Pinpoint the cell where the given text exists, returning its [X, Y] midpoint coordinate. 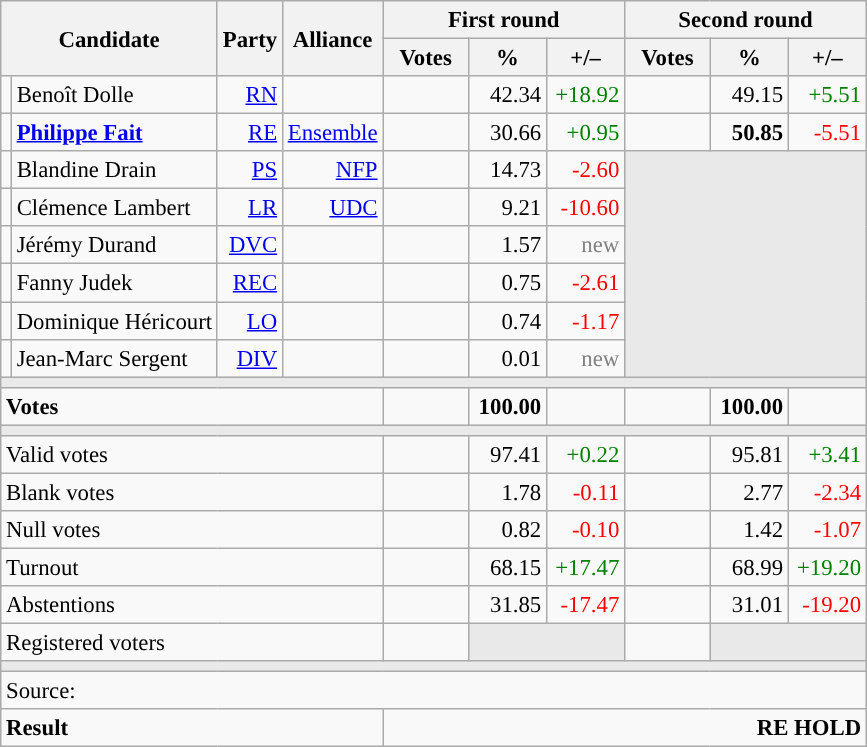
+0.95 [586, 133]
Source: [434, 691]
Blandine Drain [114, 170]
Party [250, 38]
-19.20 [827, 605]
31.85 [507, 605]
14.73 [507, 170]
DVC [250, 245]
Clémence Lambert [114, 208]
Benoît Dolle [114, 95]
Fanny Judek [114, 283]
-17.47 [586, 605]
Philippe Fait [114, 133]
-2.34 [827, 492]
95.81 [749, 455]
1.42 [749, 530]
LR [250, 208]
+3.41 [827, 455]
2.77 [749, 492]
Registered voters [192, 643]
0.74 [507, 321]
NFP [332, 170]
Abstentions [192, 605]
-0.11 [586, 492]
9.21 [507, 208]
First round [504, 20]
-1.17 [586, 321]
Jean-Marc Sergent [114, 358]
+17.47 [586, 567]
97.41 [507, 455]
-5.51 [827, 133]
+19.20 [827, 567]
Jérémy Durand [114, 245]
REC [250, 283]
Blank votes [192, 492]
+18.92 [586, 95]
1.78 [507, 492]
0.82 [507, 530]
UDC [332, 208]
42.34 [507, 95]
0.01 [507, 358]
68.15 [507, 567]
RE HOLD [625, 728]
Second round [746, 20]
+5.51 [827, 95]
-1.07 [827, 530]
RE [250, 133]
-10.60 [586, 208]
Candidate [110, 38]
-2.60 [586, 170]
Alliance [332, 38]
30.66 [507, 133]
-0.10 [586, 530]
0.75 [507, 283]
+0.22 [586, 455]
1.57 [507, 245]
PS [250, 170]
LO [250, 321]
50.85 [749, 133]
Null votes [192, 530]
Dominique Héricourt [114, 321]
Ensemble [332, 133]
Result [192, 728]
68.99 [749, 567]
RN [250, 95]
Turnout [192, 567]
49.15 [749, 95]
-2.61 [586, 283]
31.01 [749, 605]
Valid votes [192, 455]
DIV [250, 358]
